Provide the [X, Y] coordinate of the cell's center where the given text is located.  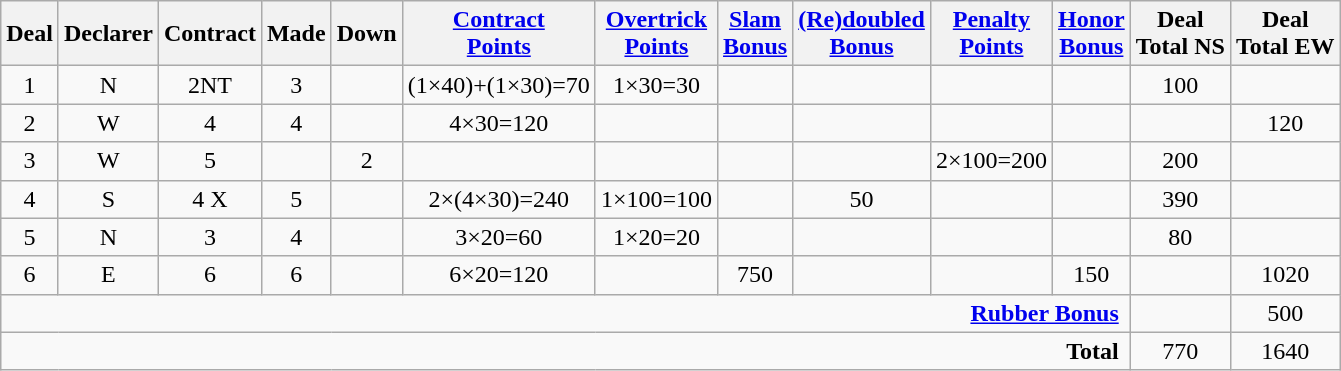
500 [1285, 313]
1640 [1285, 351]
E [108, 275]
80 [1180, 237]
2×100=200 [991, 161]
770 [1180, 351]
Slam Bonus [756, 34]
120 [1285, 123]
HonorBonus [1092, 34]
1 [30, 85]
750 [756, 275]
1×30=30 [656, 85]
Total [566, 351]
50 [862, 199]
Deal [30, 34]
4×30=120 [498, 123]
PenaltyPoints [991, 34]
2×(4×30)=240 [498, 199]
(1×40)+(1×30)=70 [498, 85]
Down [366, 34]
1×20=20 [656, 237]
S [108, 199]
390 [1180, 199]
DealTotal EW [1285, 34]
OvertrickPoints [656, 34]
Made [296, 34]
150 [1092, 275]
ContractPoints [498, 34]
Declarer [108, 34]
2NT [210, 85]
1020 [1285, 275]
6×20=120 [498, 275]
(Re)doubledBonus [862, 34]
DealTotal NS [1180, 34]
Rubber Bonus [566, 313]
100 [1180, 85]
1×100=100 [656, 199]
4 X [210, 199]
Contract [210, 34]
3×20=60 [498, 237]
200 [1180, 161]
